For the text-containing cell, return its midpoint in (X, Y) coordinate format. 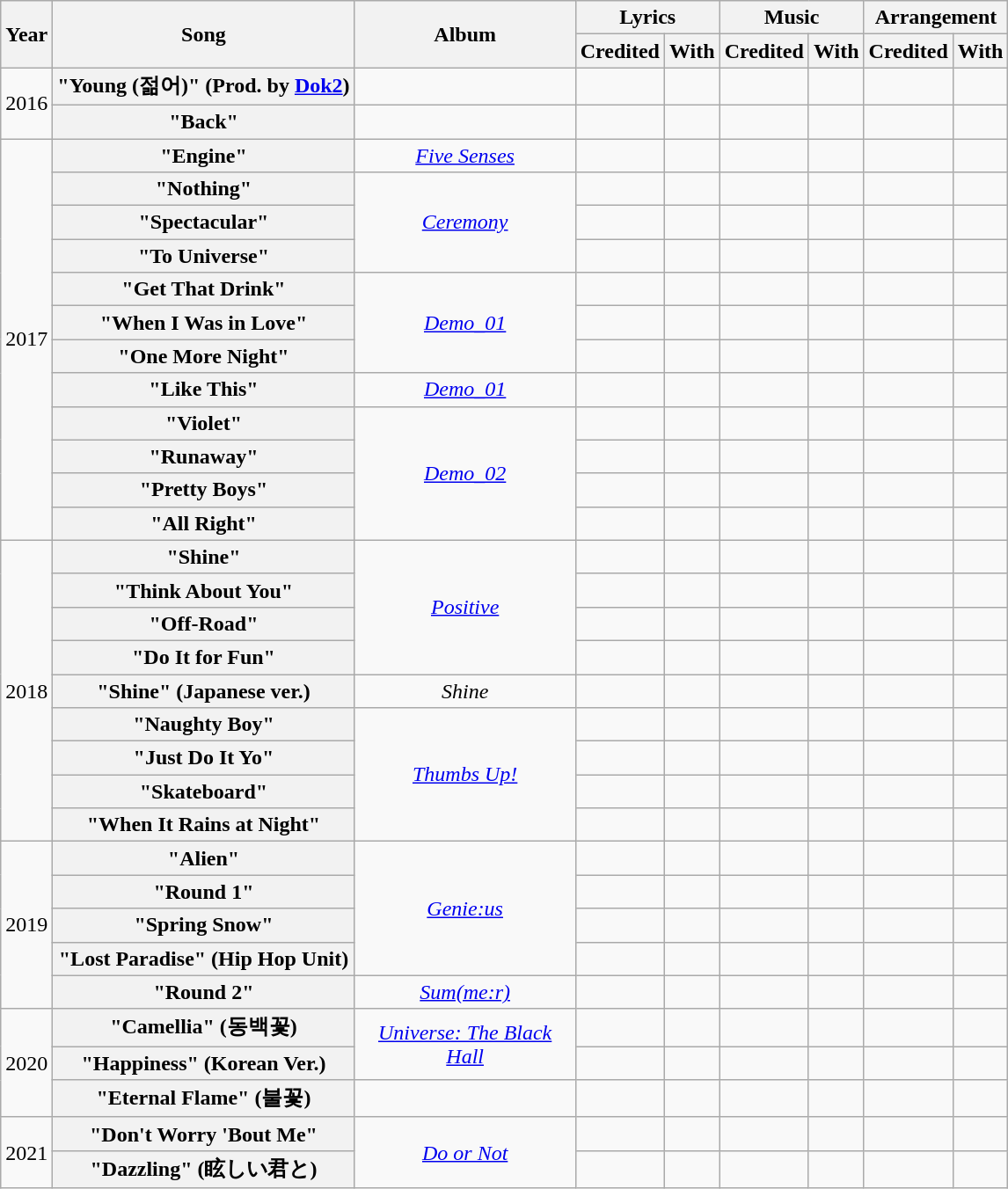
"Just Do It Yo" (204, 758)
"When I Was in Love" (204, 323)
Song (204, 34)
2020 (26, 1062)
"Nothing" (204, 189)
Do or Not (464, 1152)
"Alien" (204, 858)
"Spring Snow" (204, 925)
Positive (464, 607)
"Runaway" (204, 456)
"Off-Road" (204, 624)
Arrangement (936, 18)
"Get That Drink" (204, 289)
"Do It for Fun" (204, 657)
2018 (26, 691)
"Dazzling" (眩しい君と) (204, 1170)
2016 (26, 104)
Music (792, 18)
"Violet" (204, 423)
"To Universe" (204, 256)
"Lost Paradise" (Hip Hop Unit) (204, 959)
"Happiness" (Korean Ver.) (204, 1063)
Year (26, 34)
"Think About You" (204, 590)
Album (464, 34)
"Skateboard" (204, 791)
Sum(me:r) (464, 992)
"Shine" (Japanese ver.) (204, 690)
"Round 2" (204, 992)
"All Right" (204, 523)
Universe: The Black Hall (464, 1045)
"Like This" (204, 390)
"Camellia" (동백꽃) (204, 1027)
"One More Night" (204, 356)
"Pretty Boys" (204, 490)
"Don't Worry 'Bout Me" (204, 1134)
"When It Rains at Night" (204, 825)
2019 (26, 925)
Demo_02 (464, 473)
"Round 1" (204, 892)
Shine (464, 690)
2017 (26, 339)
Ceremony (464, 222)
Thumbs Up! (464, 775)
Lyrics (647, 18)
Genie:us (464, 908)
"Eternal Flame" (불꽃) (204, 1099)
Five Senses (464, 156)
"Engine" (204, 156)
"Naughty Boy" (204, 725)
"Shine" (204, 557)
"Young (젊어)" (Prod. by Dok2) (204, 86)
"Back" (204, 121)
2021 (26, 1152)
"Spectacular" (204, 222)
